Return [X, Y] of the center of cell containing provided text 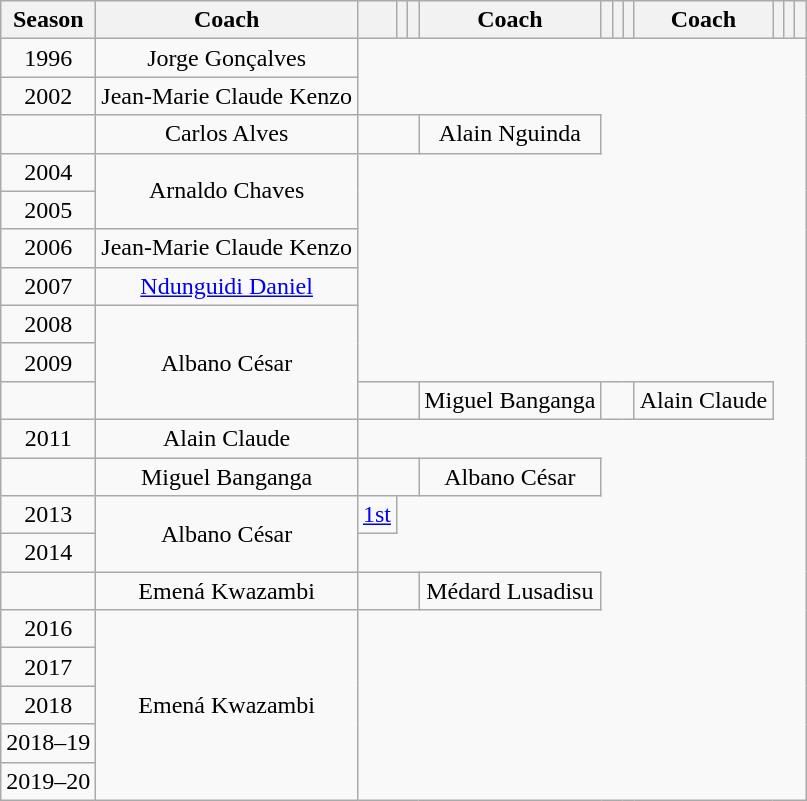
2008 [48, 324]
1996 [48, 58]
2014 [48, 553]
Arnaldo Chaves [227, 191]
Jorge Gonçalves [227, 58]
2004 [48, 172]
Season [48, 20]
Carlos Alves [227, 134]
2006 [48, 248]
2016 [48, 629]
2017 [48, 667]
2019–20 [48, 781]
2013 [48, 515]
Alain Nguinda [510, 134]
2018 [48, 705]
2018–19 [48, 743]
2007 [48, 286]
Ndunguidi Daniel [227, 286]
2002 [48, 96]
2009 [48, 362]
2005 [48, 210]
Médard Lusadisu [510, 591]
2011 [48, 438]
1st [376, 515]
